Find where the given text appears and provide that cell's center as [X, Y] coordinate. 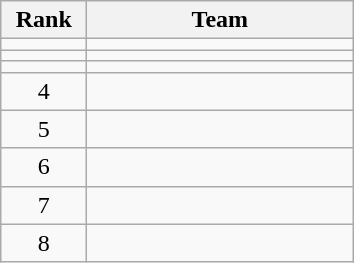
8 [44, 243]
4 [44, 91]
6 [44, 167]
7 [44, 205]
Team [220, 20]
Rank [44, 20]
5 [44, 129]
